Find where the given text appears and provide that cell's center as (x, y) coordinate. 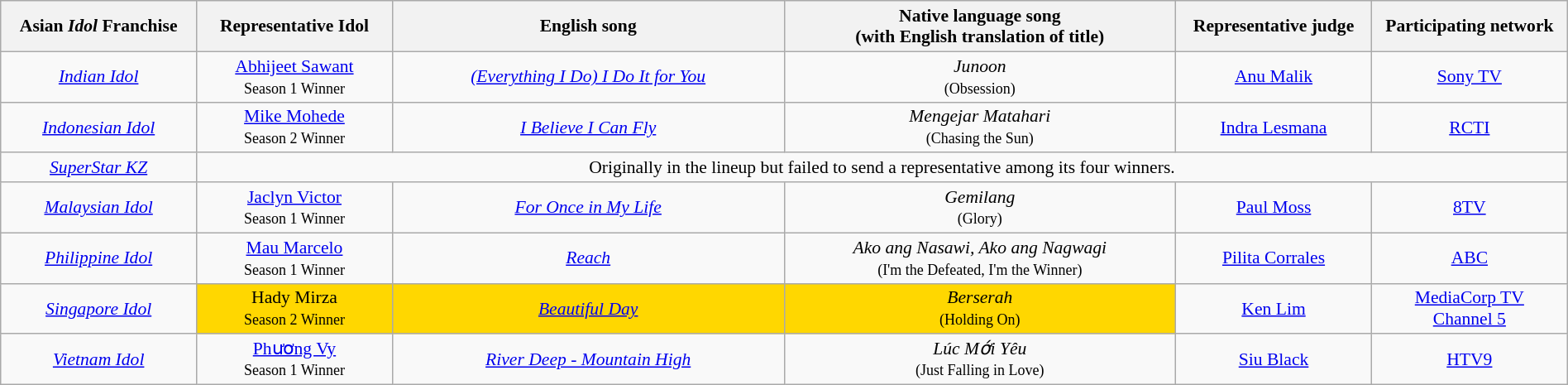
Participating network (1469, 26)
Indian Idol (99, 76)
Mengejar Matahari(Chasing the Sun) (980, 128)
Anu Malik (1274, 76)
Asian Idol Franchise (99, 26)
Lúc Mới Yêu(Just Falling in Love) (980, 359)
Native language song(with English translation of title) (980, 26)
Mike MohedeSeason 2 Winner (294, 128)
8TV (1469, 207)
Sony TV (1469, 76)
Indonesian Idol (99, 128)
English song (588, 26)
Gemilang(Glory) (980, 207)
Beautiful Day (588, 308)
RCTI (1469, 128)
Ken Lim (1274, 308)
MediaCorp TVChannel 5 (1469, 308)
Reach (588, 258)
SuperStar KZ (99, 168)
ABC (1469, 258)
Pilita Corrales (1274, 258)
Abhijeet SawantSeason 1 Winner (294, 76)
Representative Idol (294, 26)
For Once in My Life (588, 207)
Hady MirzaSeason 2 Winner (294, 308)
HTV9 (1469, 359)
Phương VySeason 1 Winner (294, 359)
Singapore Idol (99, 308)
Junoon(Obsession) (980, 76)
Vietnam Idol (99, 359)
I Believe I Can Fly (588, 128)
River Deep - Mountain High (588, 359)
(Everything I Do) I Do It for You (588, 76)
Ako ang Nasawi, Ako ang Nagwagi(I'm the Defeated, I'm the Winner) (980, 258)
Berserah(Holding On) (980, 308)
Mau MarceloSeason 1 Winner (294, 258)
Siu Black (1274, 359)
Originally in the lineup but failed to send a representative among its four winners. (882, 168)
Malaysian Idol (99, 207)
Indra Lesmana (1274, 128)
Jaclyn VictorSeason 1 Winner (294, 207)
Paul Moss (1274, 207)
Representative judge (1274, 26)
Philippine Idol (99, 258)
